Identify which cell holds the provided text, then report its (x, y) central coordinate. 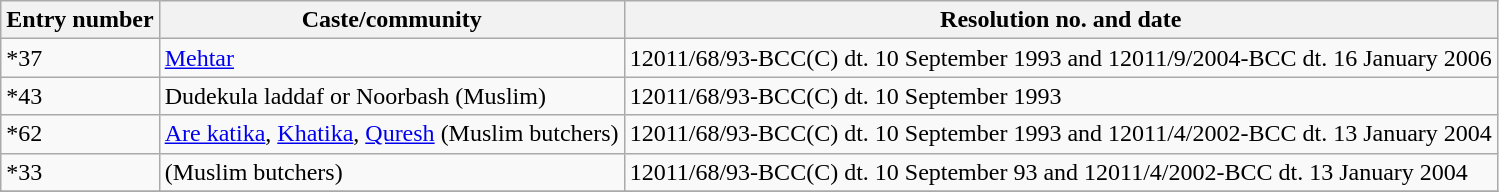
Mehtar (392, 58)
12011/68/93-BCC(C) dt. 10 September 93 and 12011/4/2002-BCC dt. 13 January 2004 (1060, 172)
(Muslim butchers) (392, 172)
Caste/community (392, 20)
Dudekula laddaf or Noorbash (Muslim) (392, 96)
*37 (80, 58)
12011/68/93-BCC(C) dt. 10 September 1993 and 12011/9/2004-BCC dt. 16 January 2006 (1060, 58)
12011/68/93-BCC(C) dt. 10 September 1993 and 12011/4/2002-BCC dt. 13 January 2004 (1060, 134)
*62 (80, 134)
12011/68/93-BCC(C) dt. 10 September 1993 (1060, 96)
Resolution no. and date (1060, 20)
*33 (80, 172)
Are katika, Khatika, Quresh (Muslim butchers) (392, 134)
Entry number (80, 20)
*43 (80, 96)
